Locate the cell with the specified text and output its (X, Y) center coordinate. 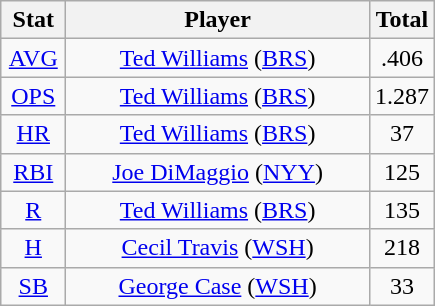
George Case (WSH) (218, 286)
218 (402, 248)
Joe DiMaggio (NYY) (218, 172)
Cecil Travis (WSH) (218, 248)
Player (218, 20)
AVG (34, 58)
HR (34, 134)
R (34, 210)
.406 (402, 58)
Stat (34, 20)
RBI (34, 172)
125 (402, 172)
37 (402, 134)
OPS (34, 96)
135 (402, 210)
SB (34, 286)
H (34, 248)
33 (402, 286)
1.287 (402, 96)
Total (402, 20)
